Search for the cell housing the specified text and yield its (x, y) center coordinate. 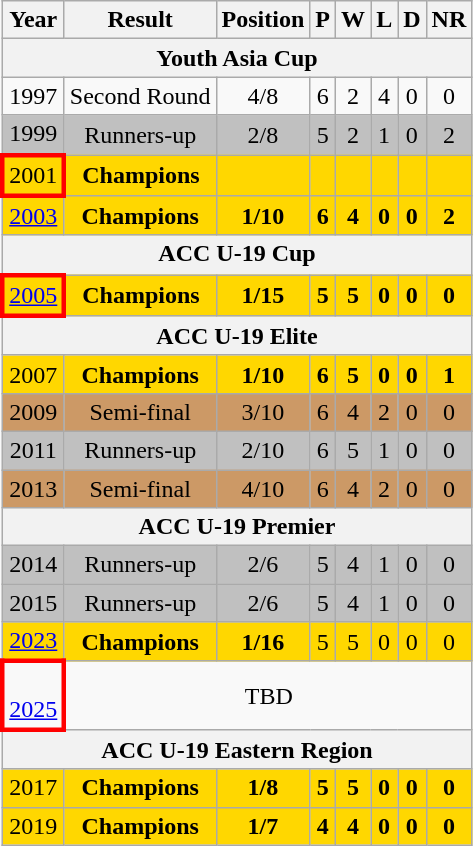
ACC U-19 Elite (237, 336)
Second Round (140, 96)
L (384, 20)
2007 (33, 374)
P (323, 20)
2019 (33, 826)
1999 (33, 135)
2015 (33, 603)
ACC U-19 Cup (237, 255)
TBD (268, 695)
4/10 (263, 489)
Year (33, 20)
1/7 (263, 826)
2/10 (263, 450)
NR (449, 20)
2011 (33, 450)
W (354, 20)
4/8 (263, 96)
1997 (33, 96)
2023 (33, 642)
D (412, 20)
1/8 (263, 788)
ACC U-19 Premier (237, 527)
Result (140, 20)
Position (263, 20)
Youth Asia Cup (237, 58)
2003 (33, 216)
3/10 (263, 412)
1/15 (263, 296)
2009 (33, 412)
2/8 (263, 135)
ACC U-19 Eastern Region (237, 749)
2013 (33, 489)
2001 (33, 174)
1/16 (263, 642)
2005 (33, 296)
2014 (33, 565)
2017 (33, 788)
2025 (33, 695)
